Pinpoint the cell where the given text exists, returning its (x, y) midpoint coordinate. 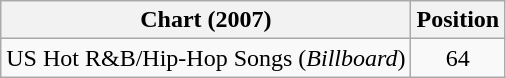
Position (458, 20)
US Hot R&B/Hip-Hop Songs (Billboard) (206, 58)
Chart (2007) (206, 20)
64 (458, 58)
